Return the (x, y) coordinate for the center point of the cell that contains the specified text.  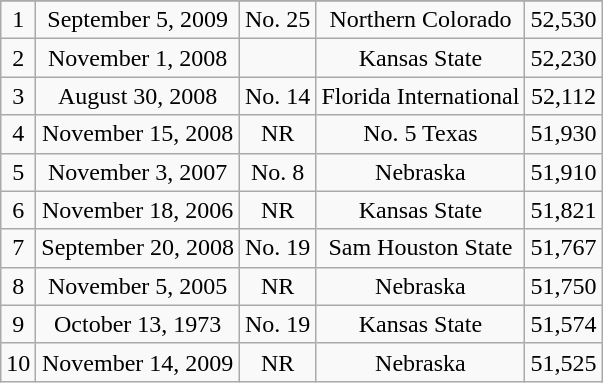
November 15, 2008 (138, 134)
October 13, 1973 (138, 324)
9 (18, 324)
10 (18, 362)
November 1, 2008 (138, 58)
No. 8 (278, 172)
September 5, 2009 (138, 20)
1 (18, 20)
November 18, 2006 (138, 210)
5 (18, 172)
7 (18, 248)
No. 25 (278, 20)
November 5, 2005 (138, 286)
No. 5 Texas (420, 134)
November 3, 2007 (138, 172)
August 30, 2008 (138, 96)
52,112 (564, 96)
51,750 (564, 286)
51,574 (564, 324)
6 (18, 210)
51,525 (564, 362)
Florida International (420, 96)
51,910 (564, 172)
Sam Houston State (420, 248)
Northern Colorado (420, 20)
51,821 (564, 210)
51,767 (564, 248)
3 (18, 96)
November 14, 2009 (138, 362)
September 20, 2008 (138, 248)
8 (18, 286)
52,530 (564, 20)
No. 14 (278, 96)
51,930 (564, 134)
2 (18, 58)
4 (18, 134)
52,230 (564, 58)
